Output the [X, Y] coordinate of the center of the cell containing the given text.  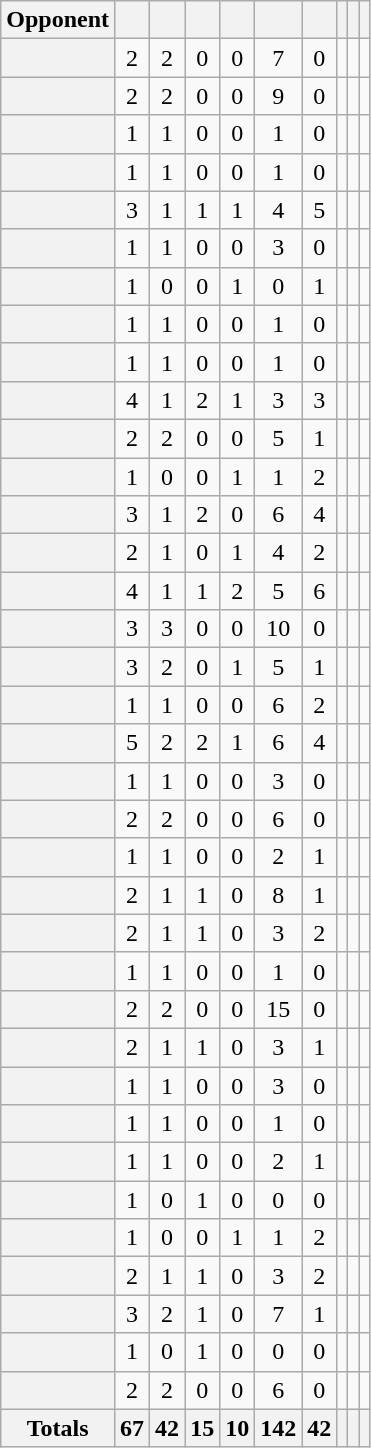
142 [278, 1428]
67 [132, 1428]
8 [278, 895]
Totals [58, 1428]
Opponent [58, 20]
9 [278, 96]
